Output the [x, y] coordinate of the center of the cell containing the given text.  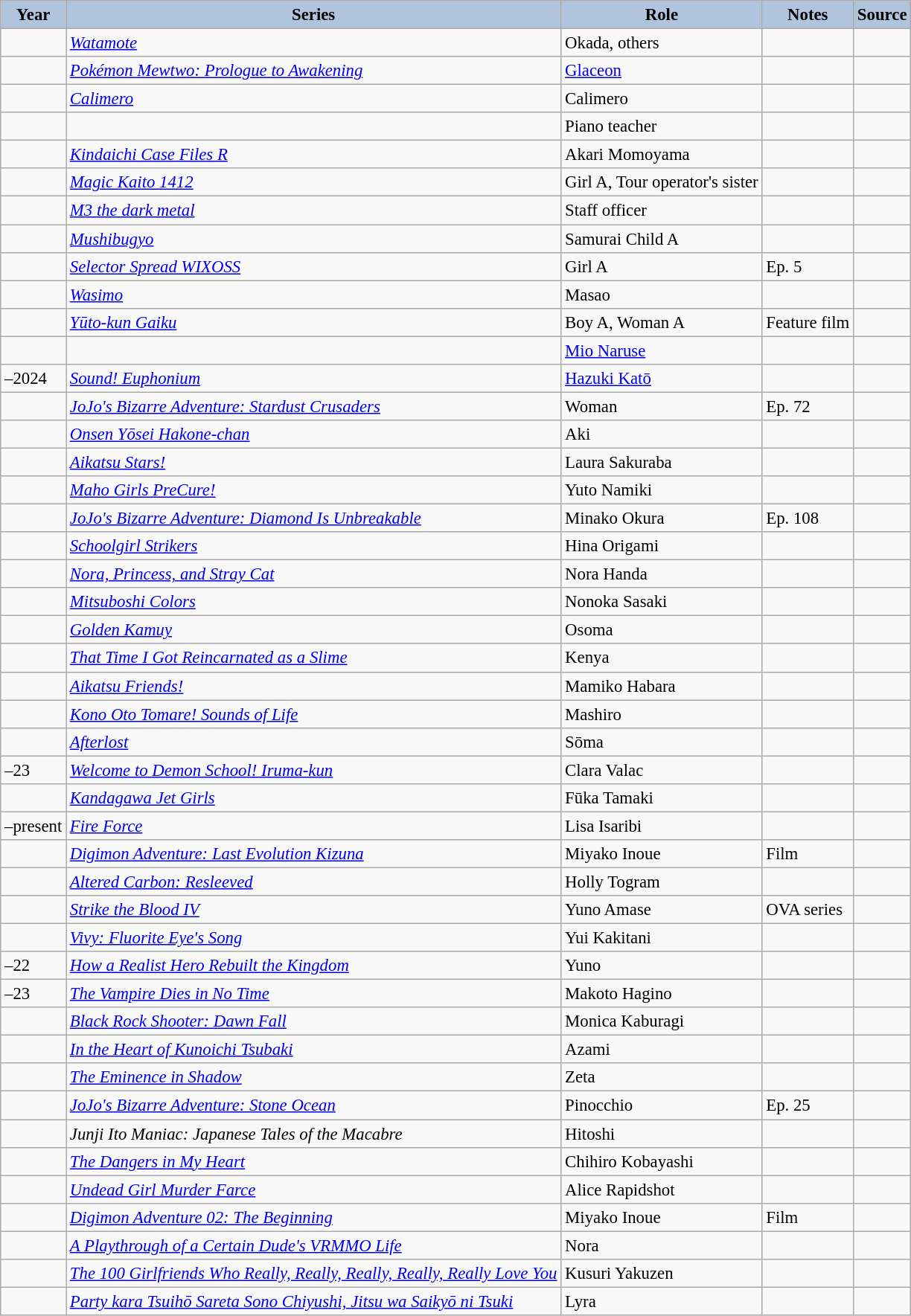
Lyra [662, 1301]
Kindaichi Case Files R [314, 155]
Laura Sakuraba [662, 462]
Azami [662, 1050]
Samurai Child A [662, 239]
Hina Origami [662, 546]
Fire Force [314, 826]
Alice Rapidshot [662, 1190]
Ep. 72 [808, 406]
That Time I Got Reincarnated as a Slime [314, 658]
Yui Kakitani [662, 938]
The Eminence in Shadow [314, 1078]
Vivy: Fluorite Eye's Song [314, 938]
–22 [33, 966]
Pokémon Mewtwo: Prologue to Awakening [314, 71]
Minako Okura [662, 519]
Lisa Isaribi [662, 826]
Series [314, 15]
Glaceon [662, 71]
Staff officer [662, 211]
Clara Valac [662, 770]
Digimon Adventure: Last Evolution Kizuna [314, 854]
The Dangers in My Heart [314, 1161]
Golden Kamuy [314, 630]
Nonoka Sasaki [662, 602]
Okada, others [662, 43]
Yuto Namiki [662, 490]
Junji Ito Maniac: Japanese Tales of the Macabre [314, 1134]
Aikatsu Stars! [314, 462]
Kenya [662, 658]
Afterlost [314, 742]
Watamote [314, 43]
Zeta [662, 1078]
Altered Carbon: Resleeved [314, 882]
Black Rock Shooter: Dawn Fall [314, 1021]
Mashiro [662, 714]
Feature film [808, 322]
Yuno [662, 966]
Source [883, 15]
Ep. 108 [808, 519]
Schoolgirl Strikers [314, 546]
Nora Handa [662, 574]
Kusuri Yakuzen [662, 1274]
Makoto Hagino [662, 994]
Role [662, 15]
Fūka Tamaki [662, 798]
Kono Oto Tomare! Sounds of Life [314, 714]
In the Heart of Kunoichi Tsubaki [314, 1050]
Ep. 25 [808, 1105]
Yuno Amase [662, 910]
Girl A, Tour operator's sister [662, 182]
Akari Momoyama [662, 155]
Mushibugyo [314, 239]
Aki [662, 434]
Hitoshi [662, 1134]
–2024 [33, 379]
Sōma [662, 742]
Aikatsu Friends! [314, 686]
Ep. 5 [808, 266]
Year [33, 15]
Maho Girls PreCure! [314, 490]
Onsen Yōsei Hakone-chan [314, 434]
The Vampire Dies in No Time [314, 994]
Kandagawa Jet Girls [314, 798]
OVA series [808, 910]
Girl A [662, 266]
Notes [808, 15]
Party kara Tsuihō Sareta Sono Chiyushi, Jitsu wa Saikyō ni Tsuki [314, 1301]
Boy A, Woman A [662, 322]
Mio Naruse [662, 350]
Strike the Blood IV [314, 910]
Nora [662, 1245]
The 100 Girlfriends Who Really, Really, Really, Really, Really Love You [314, 1274]
Undead Girl Murder Farce [314, 1190]
JoJo's Bizarre Adventure: Stone Ocean [314, 1105]
JoJo's Bizarre Adventure: Diamond Is Unbreakable [314, 519]
Hazuki Katō [662, 379]
Selector Spread WIXOSS [314, 266]
Pinocchio [662, 1105]
Mitsuboshi Colors [314, 602]
Nora, Princess, and Stray Cat [314, 574]
JoJo's Bizarre Adventure: Stardust Crusaders [314, 406]
A Playthrough of a Certain Dude's VRMMO Life [314, 1245]
Holly Togram [662, 882]
Chihiro Kobayashi [662, 1161]
How a Realist Hero Rebuilt the Kingdom [314, 966]
Sound! Euphonium [314, 379]
Welcome to Demon School! Iruma-kun [314, 770]
M3 the dark metal [314, 211]
Yūto-kun Gaiku [314, 322]
Magic Kaito 1412 [314, 182]
–present [33, 826]
Osoma [662, 630]
Mamiko Habara [662, 686]
Masao [662, 295]
Piano teacher [662, 126]
Woman [662, 406]
Wasimo [314, 295]
Digimon Adventure 02: The Beginning [314, 1217]
Monica Kaburagi [662, 1021]
